Search for the cell housing the specified text and yield its (X, Y) center coordinate. 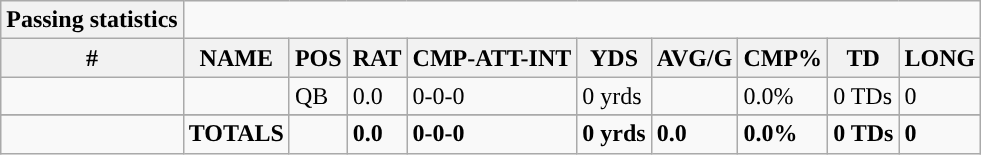
POS (318, 58)
Passing statistics (92, 20)
CMP% (783, 58)
TOTALS (236, 134)
TD (864, 58)
LONG (940, 58)
AVG/G (694, 58)
CMP-ATT-INT (492, 58)
# (92, 58)
YDS (614, 58)
NAME (236, 58)
RAT (377, 58)
QB (318, 96)
